Scan for the cell matching the given text and deliver its (X, Y) coordinate at center. 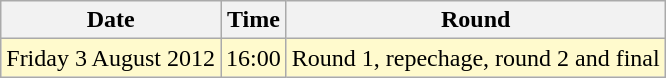
Round (476, 20)
16:00 (253, 58)
Time (253, 20)
Friday 3 August 2012 (111, 58)
Round 1, repechage, round 2 and final (476, 58)
Date (111, 20)
